Pinpoint the cell where the given text exists, returning its [X, Y] midpoint coordinate. 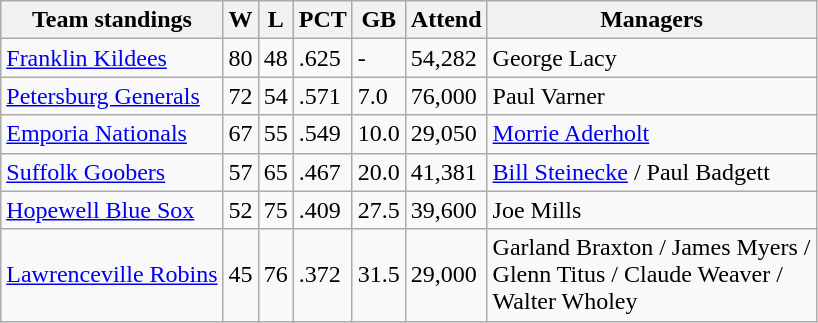
55 [276, 134]
Team standings [112, 20]
W [240, 20]
Hopewell Blue Sox [112, 210]
Bill Steinecke / Paul Badgett [652, 172]
Emporia Nationals [112, 134]
Managers [652, 20]
75 [276, 210]
54,282 [446, 58]
76,000 [446, 96]
45 [240, 275]
Morrie Aderholt [652, 134]
39,600 [446, 210]
10.0 [378, 134]
- [378, 58]
L [276, 20]
80 [240, 58]
Joe Mills [652, 210]
54 [276, 96]
.549 [322, 134]
George Lacy [652, 58]
GB [378, 20]
20.0 [378, 172]
41,381 [446, 172]
Petersburg Generals [112, 96]
48 [276, 58]
.409 [322, 210]
29,050 [446, 134]
.372 [322, 275]
Attend [446, 20]
72 [240, 96]
Suffolk Goobers [112, 172]
7.0 [378, 96]
57 [240, 172]
65 [276, 172]
52 [240, 210]
27.5 [378, 210]
PCT [322, 20]
Garland Braxton / James Myers / Glenn Titus / Claude Weaver / Walter Wholey [652, 275]
.571 [322, 96]
31.5 [378, 275]
Lawrenceville Robins [112, 275]
Franklin Kildees [112, 58]
29,000 [446, 275]
67 [240, 134]
76 [276, 275]
Paul Varner [652, 96]
.467 [322, 172]
.625 [322, 58]
